Capture the cell that displays the provided text and extract its [x, y] central coordinate. 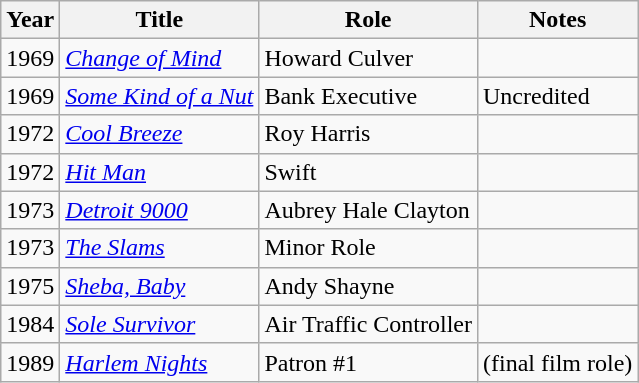
(final film role) [557, 362]
Andy Shayne [368, 286]
Roy Harris [368, 134]
Swift [368, 172]
Minor Role [368, 248]
Notes [557, 20]
The Slams [160, 248]
Hit Man [160, 172]
1989 [30, 362]
Sheba, Baby [160, 286]
Patron #1 [368, 362]
1984 [30, 324]
Cool Breeze [160, 134]
Air Traffic Controller [368, 324]
Year [30, 20]
Howard Culver [368, 58]
Some Kind of a Nut [160, 96]
1975 [30, 286]
Title [160, 20]
Aubrey Hale Clayton [368, 210]
Detroit 9000 [160, 210]
Change of Mind [160, 58]
Role [368, 20]
Harlem Nights [160, 362]
Bank Executive [368, 96]
Sole Survivor [160, 324]
Uncredited [557, 96]
